From the cell containing the given text, extract its center point as (x, y) coordinate. 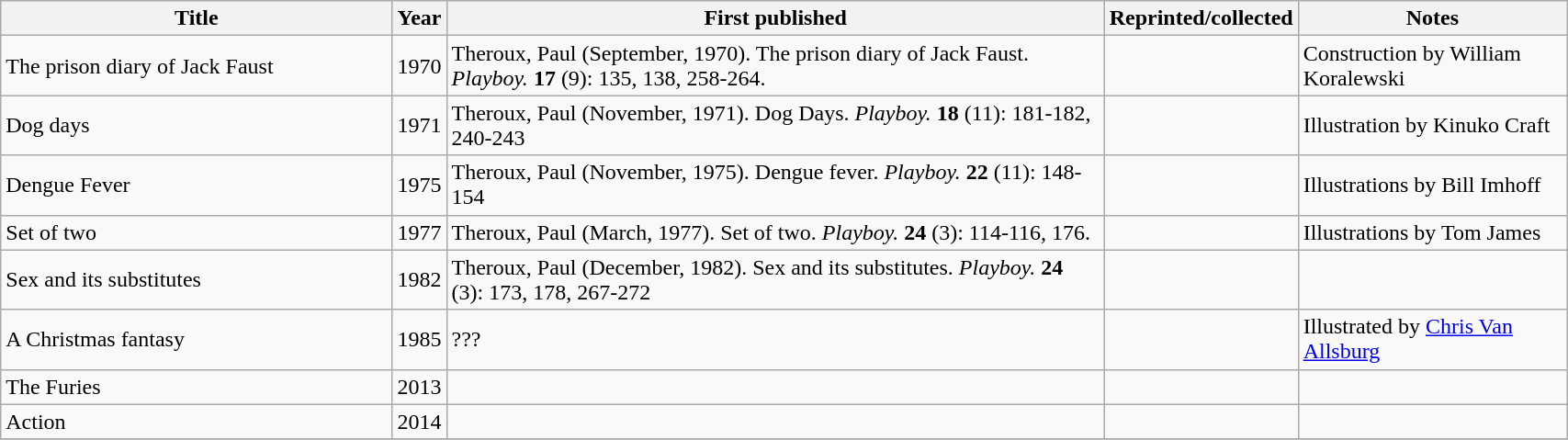
Notes (1432, 18)
Illustrated by Chris Van Allsburg (1432, 340)
2013 (419, 387)
Construction by William Koralewski (1432, 66)
Sex and its substitutes (197, 279)
Illustrations by Tom James (1432, 232)
1975 (419, 186)
Theroux, Paul (December, 1982). Sex and its substitutes. Playboy. 24 (3): 173, 178, 267-272 (775, 279)
A Christmas fantasy (197, 340)
First published (775, 18)
1982 (419, 279)
2014 (419, 422)
Illustration by Kinuko Craft (1432, 125)
Theroux, Paul (November, 1971). Dog Days. Playboy. 18 (11): 181-182, 240-243 (775, 125)
1977 (419, 232)
The Furies (197, 387)
Action (197, 422)
Theroux, Paul (September, 1970). The prison diary of Jack Faust. Playboy. 17 (9): 135, 138, 258-264. (775, 66)
Dengue Fever (197, 186)
Theroux, Paul (March, 1977). Set of two. Playboy. 24 (3): 114-116, 176. (775, 232)
Dog days (197, 125)
Theroux, Paul (November, 1975). Dengue fever. Playboy. 22 (11): 148-154 (775, 186)
Set of two (197, 232)
Illustrations by Bill Imhoff (1432, 186)
Reprinted/collected (1201, 18)
Title (197, 18)
1970 (419, 66)
??? (775, 340)
The prison diary of Jack Faust (197, 66)
1971 (419, 125)
Year (419, 18)
1985 (419, 340)
